Scan for the cell matching the given text and deliver its (x, y) coordinate at center. 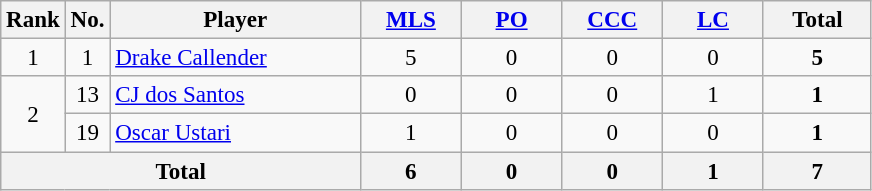
Oscar Ustari (236, 133)
CJ dos Santos (236, 95)
19 (88, 133)
2 (33, 114)
No. (88, 20)
LC (714, 20)
13 (88, 95)
6 (412, 171)
7 (817, 171)
Drake Callender (236, 58)
Player (236, 20)
PO (512, 20)
MLS (412, 20)
Rank (33, 20)
CCC (612, 20)
